For the text-containing cell, return its midpoint in [x, y] coordinate format. 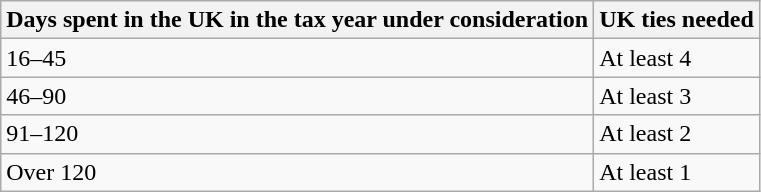
At least 1 [677, 172]
UK ties needed [677, 20]
At least 4 [677, 58]
91–120 [298, 134]
16–45 [298, 58]
At least 3 [677, 96]
At least 2 [677, 134]
Over 120 [298, 172]
46–90 [298, 96]
Days spent in the UK in the tax year under consideration [298, 20]
